Provide the (x, y) coordinate of the cell's center where the given text is located.  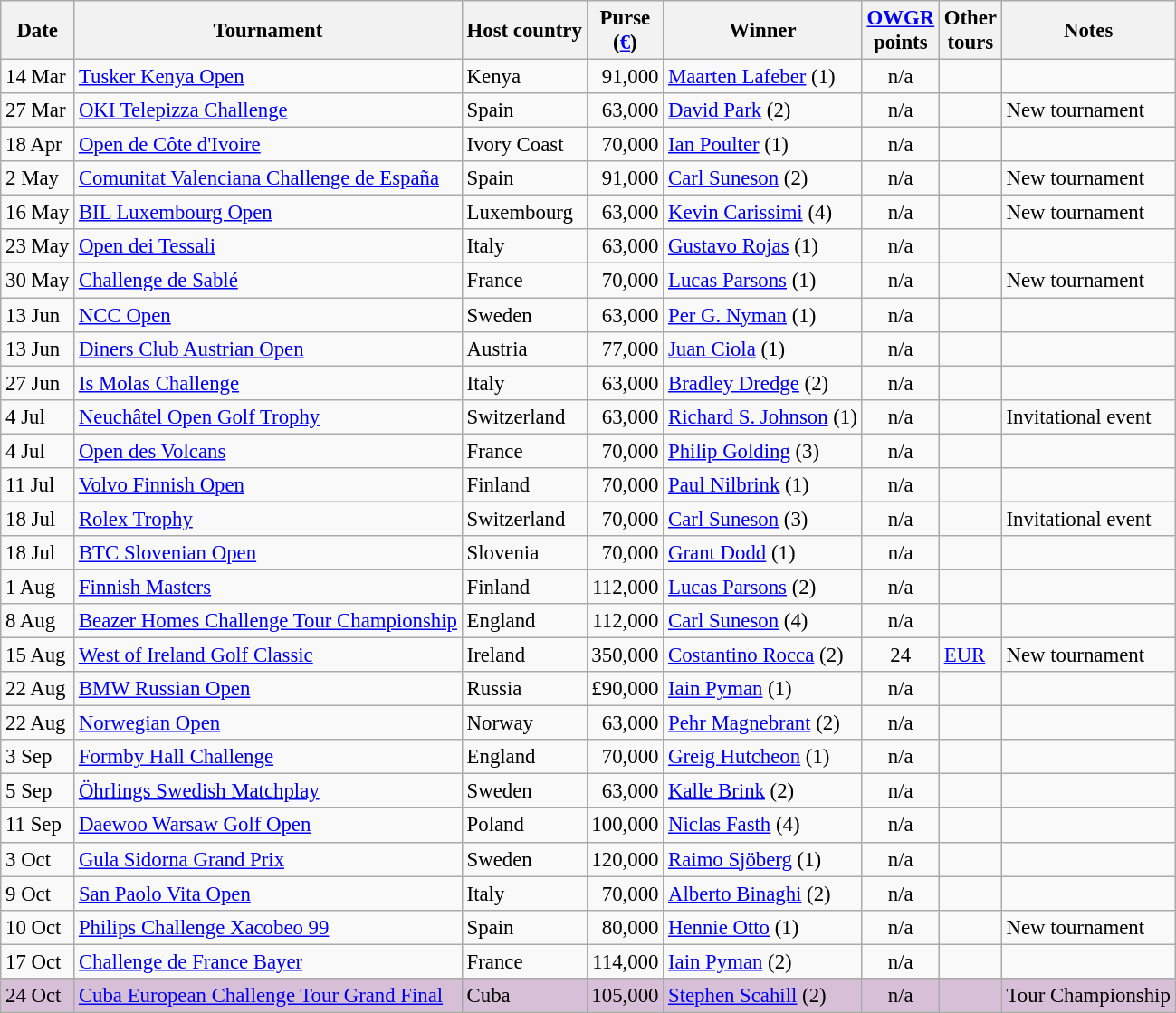
West of Ireland Golf Classic (268, 655)
Tusker Kenya Open (268, 77)
Slovenia (524, 553)
3 Sep (38, 757)
Hennie Otto (1) (762, 927)
Stephen Scahill (2) (762, 996)
Pehr Magnebrant (2) (762, 723)
Cuba (524, 996)
Neuchâtel Open Golf Trophy (268, 416)
Lucas Parsons (1) (762, 281)
27 Jun (38, 383)
Russia (524, 689)
Niclas Fasth (4) (762, 826)
Norway (524, 723)
Richard S. Johnson (1) (762, 416)
Cuba European Challenge Tour Grand Final (268, 996)
350,000 (625, 655)
Open de Côte d'Ivoire (268, 145)
Ivory Coast (524, 145)
114,000 (625, 961)
San Paolo Vita Open (268, 894)
Ireland (524, 655)
Alberto Binaghi (2) (762, 894)
Winner (762, 31)
Öhrlings Swedish Matchplay (268, 791)
BMW Russian Open (268, 689)
1 Aug (38, 587)
Beazer Homes Challenge Tour Championship (268, 621)
23 May (38, 247)
Tournament (268, 31)
24 Oct (38, 996)
David Park (2) (762, 110)
Tour Championship (1088, 996)
Carl Suneson (3) (762, 519)
27 Mar (38, 110)
100,000 (625, 826)
14 Mar (38, 77)
Is Molas Challenge (268, 383)
Luxembourg (524, 213)
BTC Slovenian Open (268, 553)
10 Oct (38, 927)
Carl Suneson (2) (762, 178)
Gustavo Rojas (1) (762, 247)
105,000 (625, 996)
BIL Luxembourg Open (268, 213)
Iain Pyman (2) (762, 961)
Comunitat Valenciana Challenge de España (268, 178)
Bradley Dredge (2) (762, 383)
2 May (38, 178)
Open dei Tessali (268, 247)
Norwegian Open (268, 723)
8 Aug (38, 621)
Notes (1088, 31)
EUR (970, 655)
Purse(€) (625, 31)
Per G. Nyman (1) (762, 315)
Diners Club Austrian Open (268, 349)
Challenge de Sablé (268, 281)
Greig Hutcheon (1) (762, 757)
Challenge de France Bayer (268, 961)
Austria (524, 349)
Rolex Trophy (268, 519)
Paul Nilbrink (1) (762, 485)
NCC Open (268, 315)
Maarten Lafeber (1) (762, 77)
£90,000 (625, 689)
24 (900, 655)
Kalle Brink (2) (762, 791)
5 Sep (38, 791)
Philip Golding (3) (762, 451)
Grant Dodd (1) (762, 553)
80,000 (625, 927)
Open des Volcans (268, 451)
3 Oct (38, 859)
Carl Suneson (4) (762, 621)
Formby Hall Challenge (268, 757)
Daewoo Warsaw Golf Open (268, 826)
11 Sep (38, 826)
Lucas Parsons (2) (762, 587)
77,000 (625, 349)
Kevin Carissimi (4) (762, 213)
Host country (524, 31)
OKI Telepizza Challenge (268, 110)
Gula Sidorna Grand Prix (268, 859)
Ian Poulter (1) (762, 145)
17 Oct (38, 961)
Date (38, 31)
Philips Challenge Xacobeo 99 (268, 927)
16 May (38, 213)
Finnish Masters (268, 587)
Volvo Finnish Open (268, 485)
Raimo Sjöberg (1) (762, 859)
15 Aug (38, 655)
Costantino Rocca (2) (762, 655)
30 May (38, 281)
Kenya (524, 77)
Othertours (970, 31)
11 Jul (38, 485)
Poland (524, 826)
9 Oct (38, 894)
OWGRpoints (900, 31)
120,000 (625, 859)
Juan Ciola (1) (762, 349)
18 Apr (38, 145)
Iain Pyman (1) (762, 689)
